From the cell containing the given text, extract its center point as [x, y] coordinate. 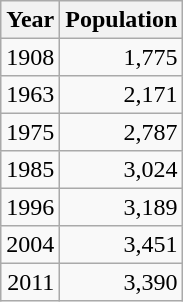
1963 [30, 94]
2,171 [122, 94]
3,189 [122, 206]
Year [30, 20]
2011 [30, 282]
1985 [30, 170]
3,390 [122, 282]
3,024 [122, 170]
2004 [30, 244]
Population [122, 20]
1996 [30, 206]
1,775 [122, 56]
2,787 [122, 132]
1908 [30, 56]
1975 [30, 132]
3,451 [122, 244]
